Capture the cell that displays the provided text and extract its (X, Y) central coordinate. 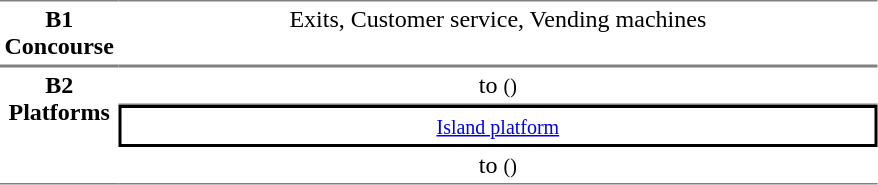
B2Platforms (59, 125)
B1Concourse (59, 33)
Exits, Customer service, Vending machines (498, 33)
Island platform (498, 126)
